Extract the (X, Y) coordinate from the center of the cell holding the provided text.  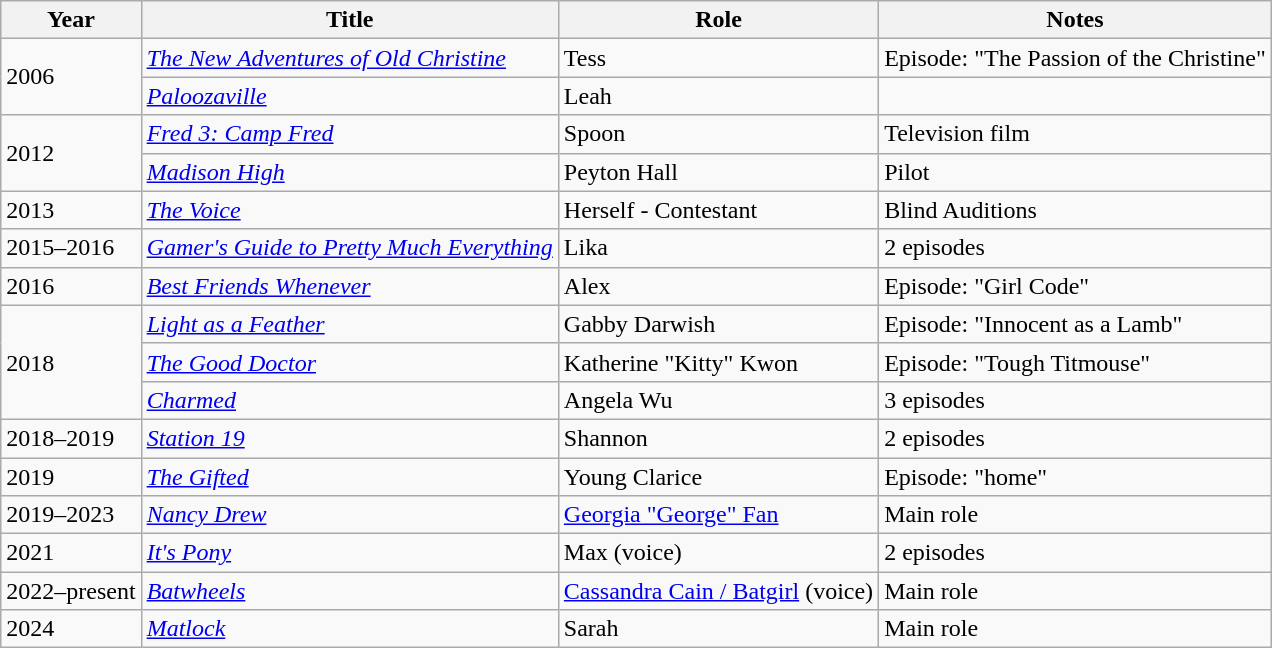
3 episodes (1076, 400)
Nancy Drew (350, 515)
2006 (71, 77)
Episode: "Girl Code" (1076, 286)
Katherine "Kitty" Kwon (718, 362)
2019 (71, 477)
2018 (71, 362)
Madison High (350, 172)
Young Clarice (718, 477)
Episode: "Innocent as a Lamb" (1076, 324)
2022–present (71, 591)
Tess (718, 58)
The Gifted (350, 477)
Episode: "home" (1076, 477)
2021 (71, 553)
Pilot (1076, 172)
Gabby Darwish (718, 324)
Spoon (718, 134)
Sarah (718, 629)
It's Pony (350, 553)
Herself - Contestant (718, 210)
Blind Auditions (1076, 210)
2019–2023 (71, 515)
Cassandra Cain / Batgirl (voice) (718, 591)
Paloozaville (350, 96)
Shannon (718, 438)
Alex (718, 286)
Charmed (350, 400)
Lika (718, 248)
Matlock (350, 629)
Best Friends Whenever (350, 286)
The New Adventures of Old Christine (350, 58)
Light as a Feather (350, 324)
2013 (71, 210)
The Good Doctor (350, 362)
Gamer's Guide to Pretty Much Everything (350, 248)
The Voice (350, 210)
Role (718, 20)
Episode: "The Passion of the Christine" (1076, 58)
Fred 3: Camp Fred (350, 134)
Notes (1076, 20)
Title (350, 20)
2015–2016 (71, 248)
2018–2019 (71, 438)
2012 (71, 153)
Television film (1076, 134)
Max (voice) (718, 553)
Batwheels (350, 591)
Year (71, 20)
Georgia "George" Fan (718, 515)
2024 (71, 629)
2016 (71, 286)
Angela Wu (718, 400)
Peyton Hall (718, 172)
Episode: "Tough Titmouse" (1076, 362)
Leah (718, 96)
Station 19 (350, 438)
